Capture the cell that displays the provided text and extract its (x, y) central coordinate. 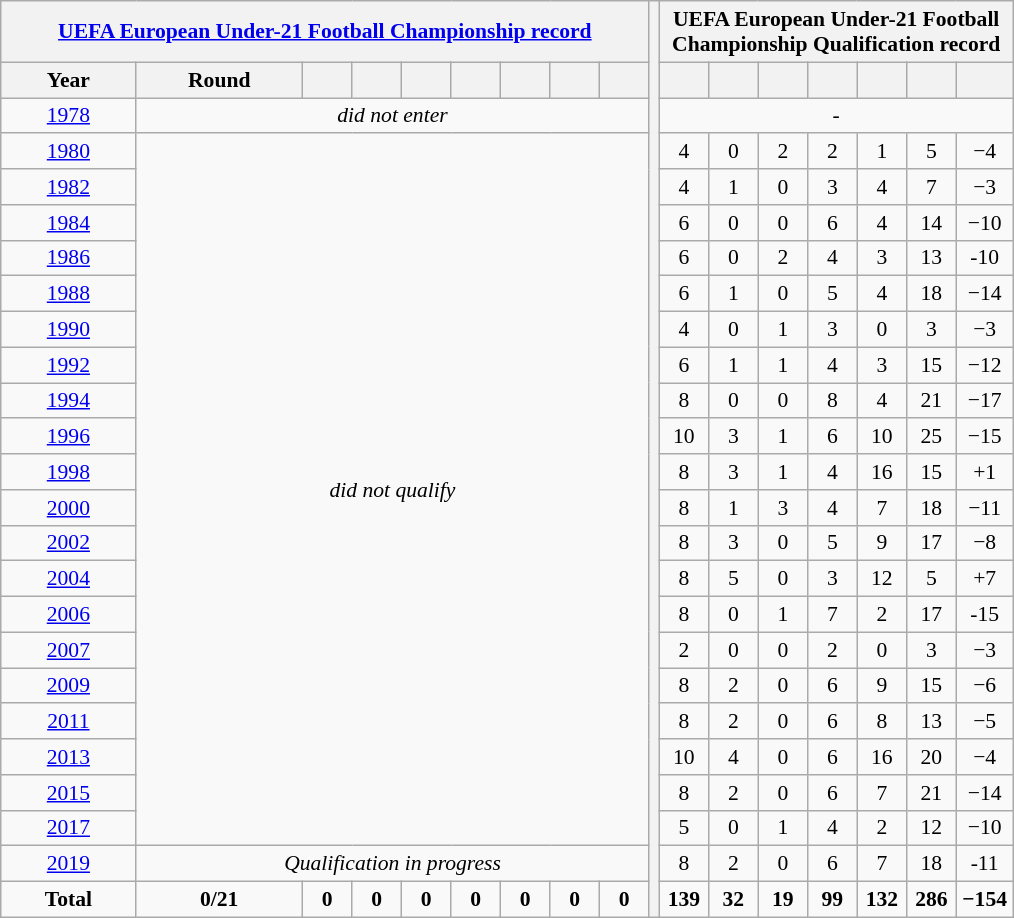
-11 (984, 864)
1988 (68, 294)
132 (882, 900)
2000 (68, 508)
2009 (68, 686)
2015 (68, 793)
−12 (984, 365)
20 (932, 757)
2004 (68, 579)
2017 (68, 828)
1992 (68, 365)
25 (932, 437)
−6 (984, 686)
−5 (984, 722)
Round (219, 80)
1984 (68, 223)
1994 (68, 401)
did not qualify (392, 490)
did not enter (392, 116)
- (836, 116)
Total (68, 900)
0/21 (219, 900)
2006 (68, 615)
99 (833, 900)
-10 (984, 258)
2007 (68, 650)
−154 (984, 900)
2013 (68, 757)
1996 (68, 437)
UEFA European Under-21 Football Championship record (325, 32)
1990 (68, 330)
−11 (984, 508)
286 (932, 900)
1978 (68, 116)
1980 (68, 152)
+1 (984, 472)
1986 (68, 258)
1982 (68, 187)
14 (932, 223)
−8 (984, 543)
−17 (984, 401)
19 (783, 900)
Qualification in progress (392, 864)
−15 (984, 437)
2002 (68, 543)
UEFA European Under-21 Football Championship Qualification record (836, 32)
+7 (984, 579)
32 (734, 900)
2011 (68, 722)
-15 (984, 615)
2019 (68, 864)
139 (684, 900)
Year (68, 80)
1998 (68, 472)
